Return [X, Y] of the center of cell containing provided text 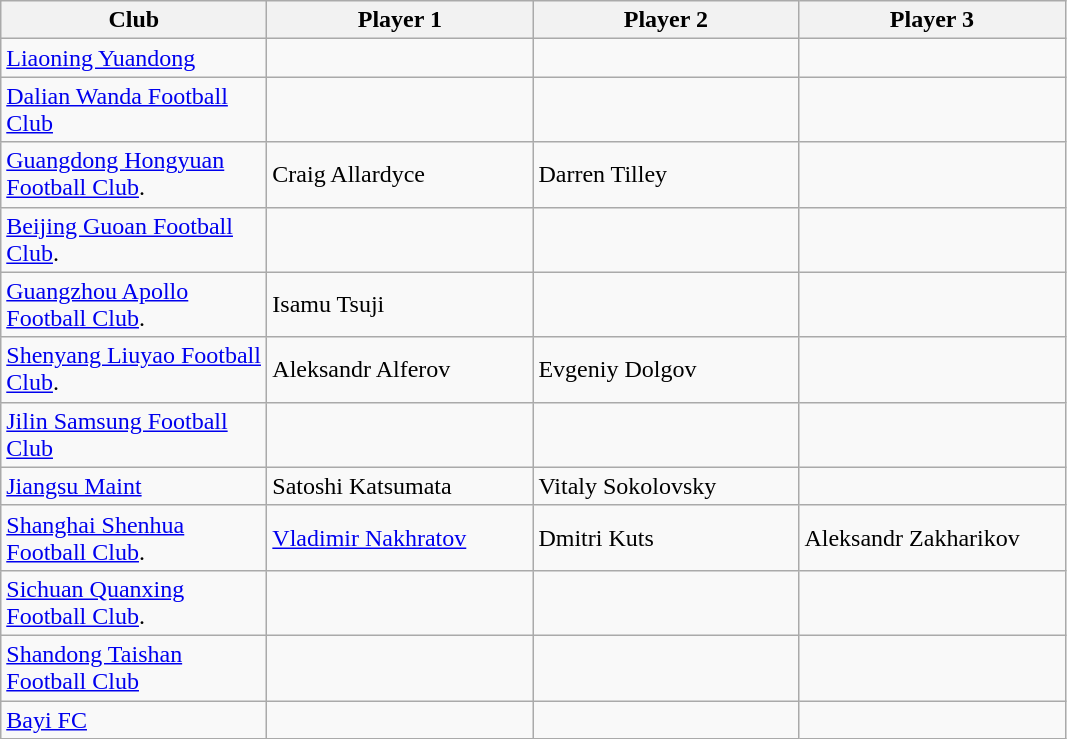
Sichuan Quanxing Football Club. [134, 602]
Shenyang Liuyao Football Club. [134, 370]
Jiangsu Maint [134, 486]
Vitaly Sokolovsky [666, 486]
Shanghai Shenhua Football Club. [134, 538]
Player 3 [932, 20]
Player 1 [400, 20]
Shandong Taishan Football Club [134, 668]
Evgeniy Dolgov [666, 370]
Satoshi Katsumata [400, 486]
Darren Tilley [666, 174]
Aleksandr Alferov [400, 370]
Bayi FC [134, 719]
Dmitri Kuts [666, 538]
Craig Allardyce [400, 174]
Liaoning Yuandong [134, 58]
Beijing Guoan Football Club. [134, 240]
Vladimir Nakhratov [400, 538]
Guangzhou Apollo Football Club. [134, 304]
Jilin Samsung Football Club [134, 434]
Club [134, 20]
Dalian Wanda Football Club [134, 110]
Aleksandr Zakharikov [932, 538]
Isamu Tsuji [400, 304]
Guangdong Hongyuan Football Club. [134, 174]
Player 2 [666, 20]
